Capture the cell that displays the provided text and extract its [X, Y] central coordinate. 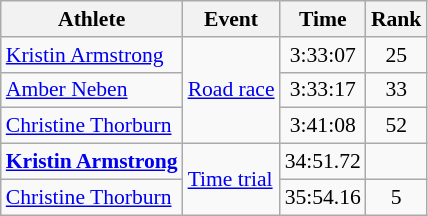
3:41:08 [323, 126]
3:33:07 [323, 55]
33 [396, 90]
Event [232, 19]
35:54.16 [323, 197]
Time [323, 19]
25 [396, 55]
Athlete [92, 19]
52 [396, 126]
Road race [232, 90]
Amber Neben [92, 90]
Rank [396, 19]
3:33:17 [323, 90]
Time trial [232, 180]
5 [396, 197]
34:51.72 [323, 162]
